Capture the cell that displays the provided text and extract its (X, Y) central coordinate. 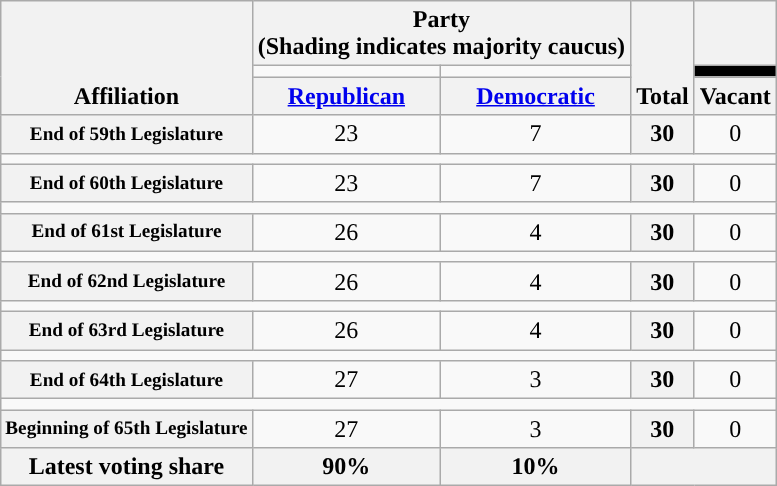
Republican (346, 96)
End of 62nd Legislature (126, 281)
Affiliation (126, 58)
Democratic (535, 96)
End of 60th Legislature (126, 183)
90% (346, 467)
End of 64th Legislature (126, 380)
End of 61st Legislature (126, 232)
Vacant (735, 96)
End of 59th Legislature (126, 134)
Latest voting share (126, 467)
Total (663, 58)
Beginning of 65th Legislature (126, 429)
End of 63rd Legislature (126, 330)
10% (535, 467)
Party (Shading indicates majority caucus) (441, 34)
